Return the (X, Y) coordinate for the center point of the cell that contains the specified text.  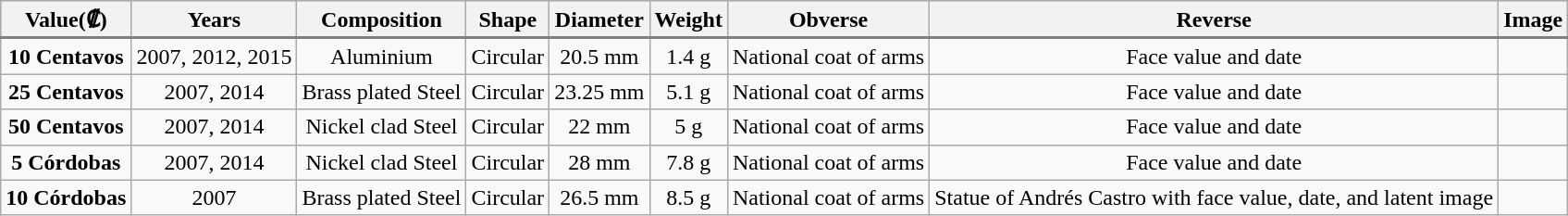
50 Centavos (67, 127)
7.8 g (688, 162)
28 mm (599, 162)
10 Córdobas (67, 197)
20.5 mm (599, 56)
Composition (381, 19)
2007 (215, 197)
Shape (508, 19)
Weight (688, 19)
8.5 g (688, 197)
5 Córdobas (67, 162)
Years (215, 19)
25 Centavos (67, 92)
5.1 g (688, 92)
Value(₡) (67, 19)
2007, 2012, 2015 (215, 56)
Reverse (1214, 19)
10 Centavos (67, 56)
Obverse (828, 19)
26.5 mm (599, 197)
1.4 g (688, 56)
22 mm (599, 127)
5 g (688, 127)
Statue of Andrés Castro with face value, date, and latent image (1214, 197)
Image (1534, 19)
Diameter (599, 19)
23.25 mm (599, 92)
Aluminium (381, 56)
